Find where the given text appears and provide that cell's center as [X, Y] coordinate. 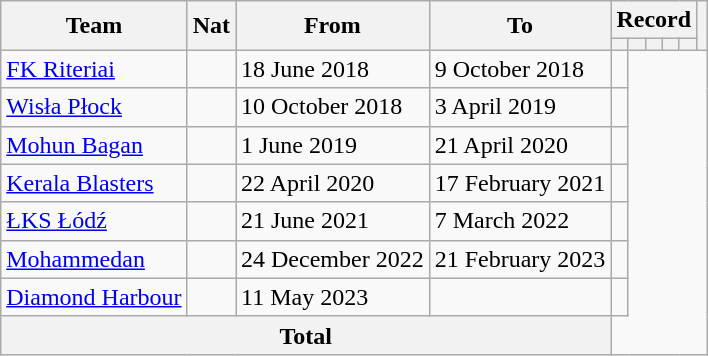
Nat [211, 26]
From [333, 26]
21 June 2021 [333, 221]
Kerala Blasters [94, 183]
3 April 2019 [520, 107]
ŁKS Łódź [94, 221]
22 April 2020 [333, 183]
Mohun Bagan [94, 145]
18 June 2018 [333, 69]
Team [94, 26]
Mohammedan [94, 259]
Diamond Harbour [94, 297]
21 April 2020 [520, 145]
11 May 2023 [333, 297]
17 February 2021 [520, 183]
24 December 2022 [333, 259]
Wisła Płock [94, 107]
9 October 2018 [520, 69]
Record [654, 20]
10 October 2018 [333, 107]
21 February 2023 [520, 259]
Total [306, 335]
7 March 2022 [520, 221]
1 June 2019 [333, 145]
To [520, 26]
FK Riteriai [94, 69]
